Return the [X, Y] coordinate for the center point of the cell that contains the specified text.  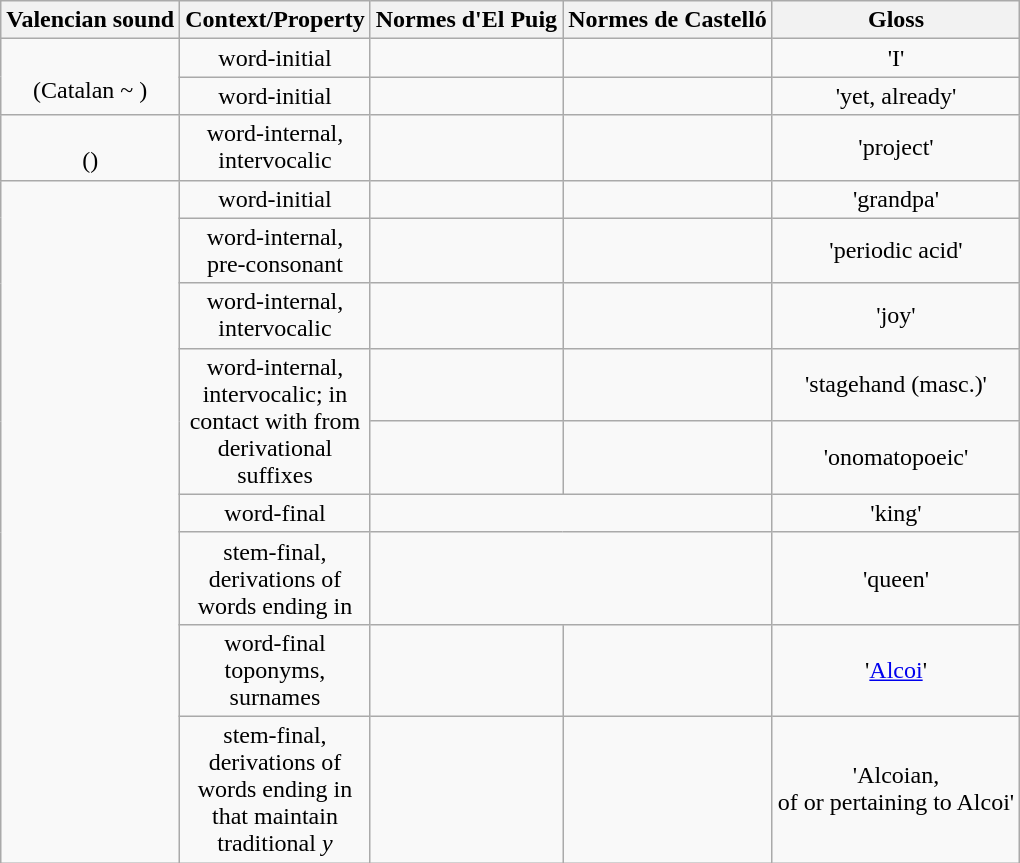
'periodic acid' [896, 250]
word-finaltoponyms, surnames [276, 670]
word-final [276, 513]
stem-final, derivations of words ending in that maintain traditional y [276, 789]
() [90, 148]
word-internal, intervocalic; in contact with from derivational suffixes [276, 421]
Normes d'El Puig [466, 20]
'I' [896, 58]
'queen' [896, 578]
'king' [896, 513]
'joy' [896, 316]
word-internal, pre-consonant [276, 250]
(Catalan ~ ) [90, 77]
'stagehand (masc.)' [896, 384]
'Alcoian,of or pertaining to Alcoi' [896, 789]
Normes de Castelló [668, 20]
Valencian sound [90, 20]
'yet, already' [896, 96]
Gloss [896, 20]
stem-final, derivations of words ending in [276, 578]
'Alcoi' [896, 670]
'project' [896, 148]
Context/Property [276, 20]
'grandpa' [896, 199]
'onomatopoeic' [896, 458]
